Identify which cell holds the provided text, then report its (x, y) central coordinate. 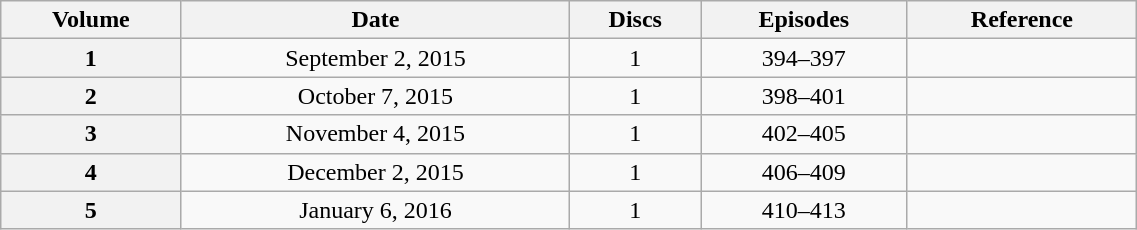
Episodes (804, 20)
October 7, 2015 (376, 96)
Volume (91, 20)
4 (91, 172)
Reference (1022, 20)
410–413 (804, 210)
November 4, 2015 (376, 134)
394–397 (804, 58)
Discs (636, 20)
3 (91, 134)
September 2, 2015 (376, 58)
December 2, 2015 (376, 172)
406–409 (804, 172)
402–405 (804, 134)
January 6, 2016 (376, 210)
2 (91, 96)
Date (376, 20)
398–401 (804, 96)
5 (91, 210)
